Extract the [X, Y] coordinate from the center of the cell holding the provided text.  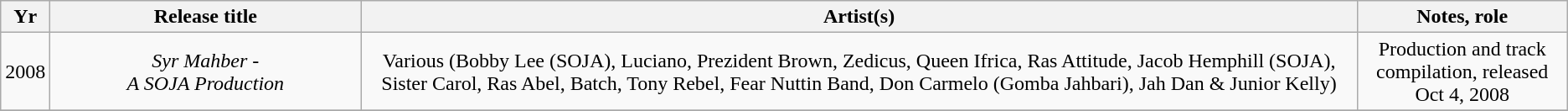
2008 [25, 71]
Notes, role [1462, 17]
Yr [25, 17]
Production and track compilation, released Oct 4, 2008 [1462, 71]
Artist(s) [859, 17]
Syr Mahber -A SOJA Production [206, 71]
Release title [206, 17]
